Pinpoint the cell where the given text exists, returning its [X, Y] midpoint coordinate. 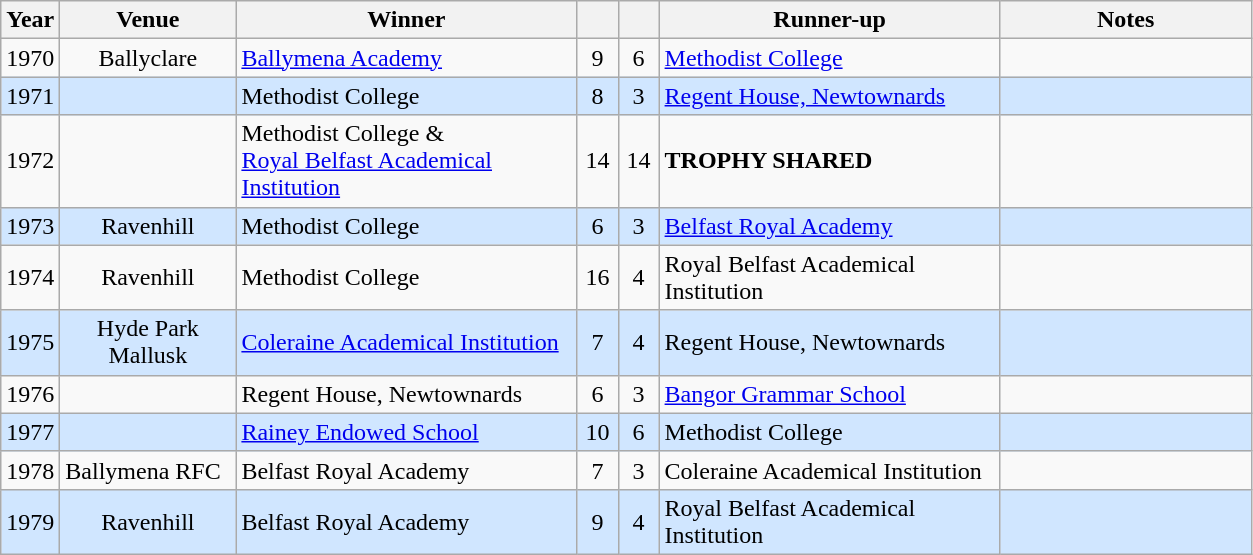
Venue [148, 20]
TROPHY SHARED [830, 161]
Winner [406, 20]
Hyde Park Mallusk [148, 342]
Methodist College &Royal Belfast Academical Institution [406, 161]
1971 [30, 96]
1973 [30, 226]
Ballymena RFC [148, 470]
1979 [30, 522]
1975 [30, 342]
1974 [30, 278]
1976 [30, 394]
1972 [30, 161]
Year [30, 20]
1978 [30, 470]
Ballymena Academy [406, 58]
8 [598, 96]
Runner-up [830, 20]
10 [598, 432]
1970 [30, 58]
Rainey Endowed School [406, 432]
Ballyclare [148, 58]
1977 [30, 432]
16 [598, 278]
Notes [1126, 20]
Bangor Grammar School [830, 394]
